Identify which cell holds the provided text, then report its [X, Y] central coordinate. 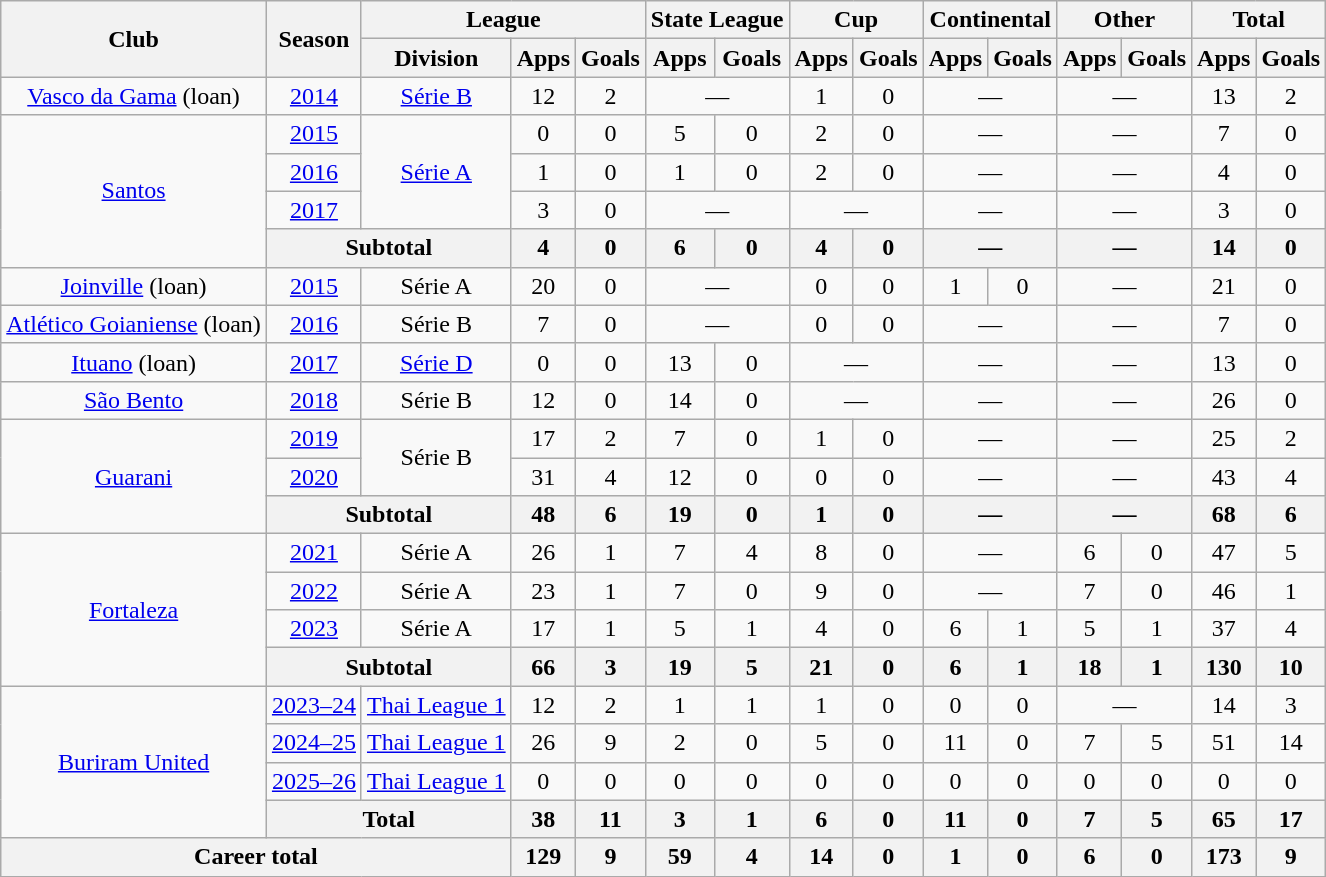
Atlético Goianiense (loan) [134, 324]
São Bento [134, 400]
18 [1089, 667]
51 [1224, 743]
League [503, 20]
2022 [314, 591]
173 [1224, 857]
65 [1224, 819]
2018 [314, 400]
68 [1224, 515]
38 [543, 819]
59 [680, 857]
130 [1224, 667]
State League [717, 20]
Santos [134, 191]
23 [543, 591]
10 [1291, 667]
37 [1224, 629]
2023 [314, 629]
8 [821, 553]
Vasco da Gama (loan) [134, 96]
2019 [314, 438]
Continental [990, 20]
Buriram United [134, 762]
Guarani [134, 476]
2020 [314, 477]
Cup [856, 20]
48 [543, 515]
Career total [256, 857]
31 [543, 477]
Série D [436, 362]
46 [1224, 591]
2023–24 [314, 705]
2014 [314, 96]
43 [1224, 477]
25 [1224, 438]
Ituano (loan) [134, 362]
2024–25 [314, 743]
2025–26 [314, 781]
Season [314, 39]
129 [543, 857]
Joinville (loan) [134, 286]
66 [543, 667]
Division [436, 58]
47 [1224, 553]
2021 [314, 553]
Fortaleza [134, 610]
20 [543, 286]
Club [134, 39]
Other [1124, 20]
